Pinpoint the cell where the given text exists, returning its [X, Y] midpoint coordinate. 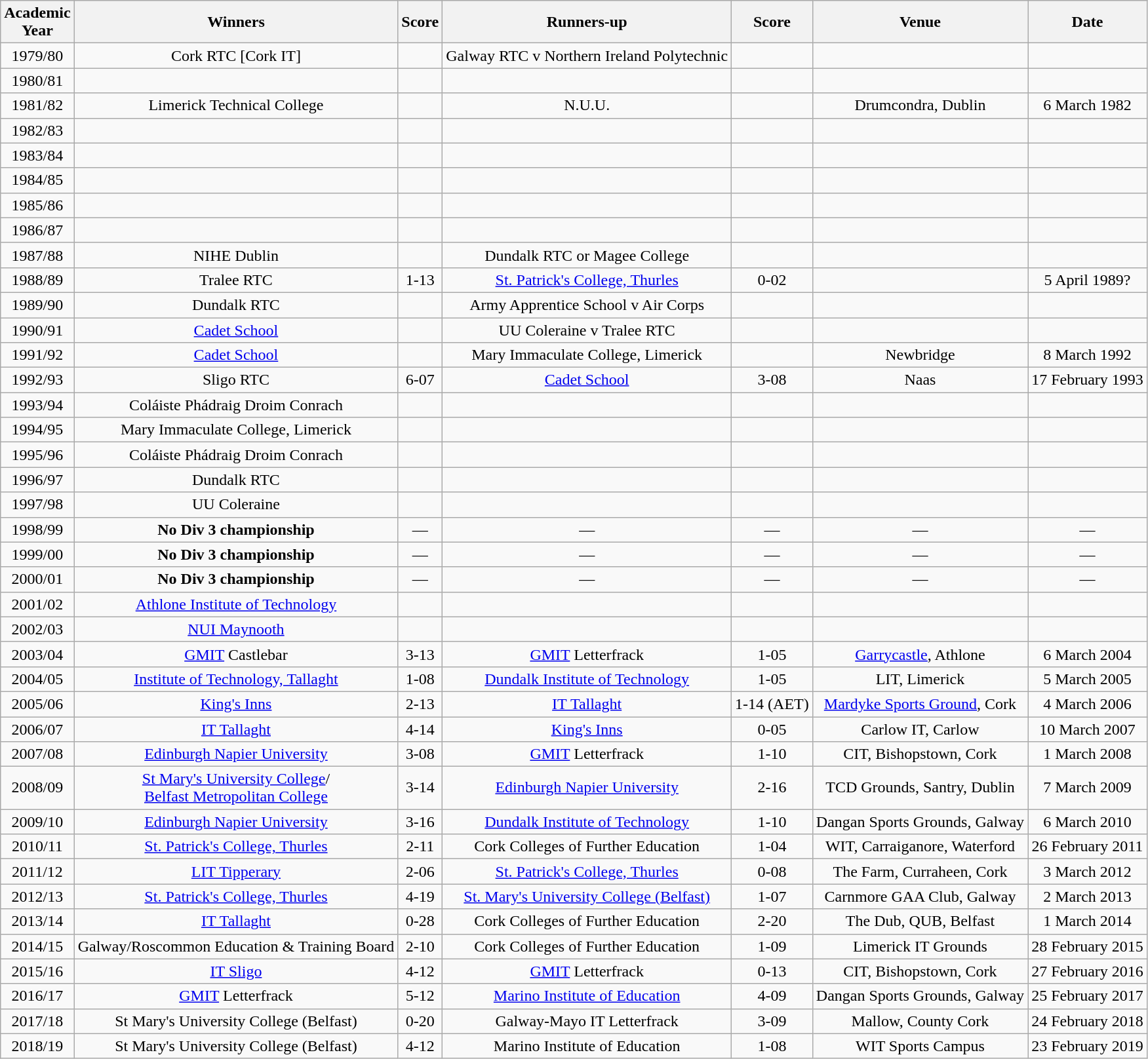
2014/15 [37, 946]
2-10 [420, 946]
1981/82 [37, 106]
Carlow IT, Carlow [920, 729]
1-04 [772, 847]
2009/10 [37, 822]
Newbridge [920, 355]
UU Coleraine v Tralee RTC [587, 330]
0-20 [420, 1021]
2011/12 [37, 872]
St. Mary's University College (Belfast) [587, 896]
2008/09 [37, 788]
Mallow, County Cork [920, 1021]
2-06 [420, 872]
2006/07 [37, 729]
1-14 (AET) [772, 704]
WIT, Carraiganore, Waterford [920, 847]
26 February 2011 [1088, 847]
0-28 [420, 921]
2 March 2013 [1088, 896]
1-09 [772, 946]
6 March 2010 [1088, 822]
6-07 [420, 380]
1997/98 [37, 505]
7 March 2009 [1088, 788]
NIHE Dublin [236, 255]
5 April 1989? [1088, 280]
2001/02 [37, 604]
LIT Tipperary [236, 872]
N.U.U. [587, 106]
2013/14 [37, 921]
1987/88 [37, 255]
2004/05 [37, 679]
TCD Grounds, Santry, Dublin [920, 788]
3-13 [420, 654]
1994/95 [37, 430]
Garrycastle, Athlone [920, 654]
27 February 2016 [1088, 971]
2010/11 [37, 847]
5-12 [420, 996]
1989/90 [37, 305]
UU Coleraine [236, 505]
3-14 [420, 788]
Limerick IT Grounds [920, 946]
0-02 [772, 280]
Date [1088, 22]
1985/86 [37, 205]
2003/04 [37, 654]
2-13 [420, 704]
Runners-up [587, 22]
28 February 2015 [1088, 946]
17 February 1993 [1088, 380]
1979/80 [37, 56]
Limerick Technical College [236, 106]
NUI Maynooth [236, 629]
Athlone Institute of Technology [236, 604]
1996/97 [37, 480]
St Mary's University College/Belfast Metropolitan College [236, 788]
2005/06 [37, 704]
3 March 2012 [1088, 872]
Mardyke Sports Ground, Cork [920, 704]
4-14 [420, 729]
3-16 [420, 822]
2000/01 [37, 579]
2007/08 [37, 754]
1-07 [772, 896]
Dundalk RTC or Magee College [587, 255]
Naas [920, 380]
2018/19 [37, 1046]
2012/13 [37, 896]
1984/85 [37, 180]
2-20 [772, 921]
24 February 2018 [1088, 1021]
1990/91 [37, 330]
25 February 2017 [1088, 996]
0-08 [772, 872]
1995/96 [37, 455]
1 March 2014 [1088, 921]
1 March 2008 [1088, 754]
Sligo RTC [236, 380]
GMIT Castlebar [236, 654]
2-11 [420, 847]
1983/84 [37, 155]
2015/16 [37, 971]
The Farm, Curraheen, Cork [920, 872]
The Dub, QUB, Belfast [920, 921]
4-19 [420, 896]
Galway/Roscommon Education & Training Board [236, 946]
8 March 1992 [1088, 355]
Institute of Technology, Tallaght [236, 679]
0-05 [772, 729]
Winners [236, 22]
2017/18 [37, 1021]
1992/93 [37, 380]
Galway RTC v Northern Ireland Polytechnic [587, 56]
1998/99 [37, 529]
Tralee RTC [236, 280]
Drumcondra, Dublin [920, 106]
1986/87 [37, 230]
IT Sligo [236, 971]
6 March 1982 [1088, 106]
1993/94 [37, 405]
3-09 [772, 1021]
AcademicYear [37, 22]
1980/81 [37, 81]
5 March 2005 [1088, 679]
1982/83 [37, 130]
WIT Sports Campus [920, 1046]
LIT, Limerick [920, 679]
1999/00 [37, 554]
Venue [920, 22]
2002/03 [37, 629]
4-09 [772, 996]
2016/17 [37, 996]
2-16 [772, 788]
1-13 [420, 280]
Carnmore GAA Club, Galway [920, 896]
Army Apprentice School v Air Corps [587, 305]
6 March 2004 [1088, 654]
1988/89 [37, 280]
23 February 2019 [1088, 1046]
4 March 2006 [1088, 704]
Cork RTC [Cork IT] [236, 56]
0-13 [772, 971]
10 March 2007 [1088, 729]
Galway-Mayo IT Letterfrack [587, 1021]
1991/92 [37, 355]
